Identify which cell holds the provided text, then report its (X, Y) central coordinate. 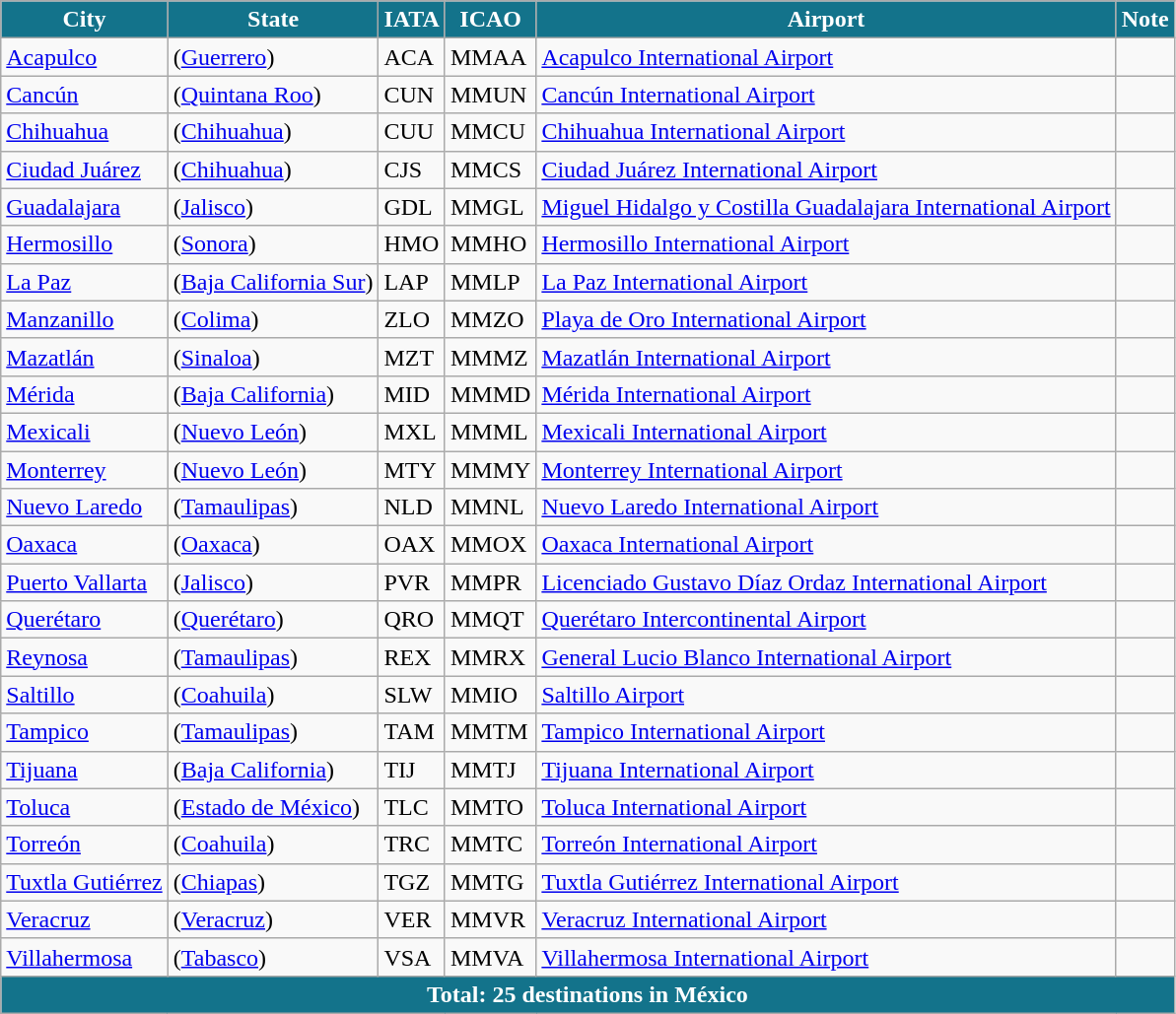
MMTC (490, 845)
State (273, 20)
Nuevo Laredo International Airport (826, 507)
MMTO (490, 807)
MMOX (490, 545)
Toluca (85, 807)
Querétaro (85, 620)
Veracruz International Airport (826, 919)
Saltillo (85, 695)
(Estado de México) (273, 807)
Monterrey (85, 470)
(Quintana Roo) (273, 95)
Mexicali (85, 432)
Guadalajara (85, 207)
MMVA (490, 957)
REX (412, 657)
(Sinaloa) (273, 357)
Ciudad Juárez (85, 169)
TLC (412, 807)
Manzanillo (85, 319)
(Oaxaca) (273, 545)
Tijuana International Airport (826, 770)
SLW (412, 695)
ICAO (490, 20)
General Lucio Blanco International Airport (826, 657)
CUU (412, 132)
MMQT (490, 620)
MMGL (490, 207)
MMVR (490, 919)
Villahermosa International Airport (826, 957)
Mazatlán (85, 357)
CJS (412, 169)
Acapulco International Airport (826, 57)
La Paz International Airport (826, 282)
MMLP (490, 282)
Cancún (85, 95)
MMPR (490, 582)
Mérida (85, 394)
MMML (490, 432)
MMTG (490, 882)
(Colima) (273, 319)
OAX (412, 545)
Tuxtla Gutiérrez International Airport (826, 882)
TAM (412, 732)
MMCS (490, 169)
Mexicali International Airport (826, 432)
QRO (412, 620)
Saltillo Airport (826, 695)
Torreón (85, 845)
IATA (412, 20)
Chihuahua International Airport (826, 132)
MMTM (490, 732)
(Veracruz) (273, 919)
(Chiapas) (273, 882)
Tuxtla Gutiérrez (85, 882)
(Guerrero) (273, 57)
Torreón International Airport (826, 845)
Veracruz (85, 919)
TGZ (412, 882)
MMRX (490, 657)
Note (1145, 20)
Airport (826, 20)
MID (412, 394)
ACA (412, 57)
MMIO (490, 695)
HMO (412, 244)
GDL (412, 207)
Miguel Hidalgo y Costilla Guadalajara International Airport (826, 207)
Cancún International Airport (826, 95)
MZT (412, 357)
Mérida International Airport (826, 394)
MMCU (490, 132)
MXL (412, 432)
Villahermosa (85, 957)
VER (412, 919)
VSA (412, 957)
MMHO (490, 244)
Licenciado Gustavo Díaz Ordaz International Airport (826, 582)
Oaxaca International Airport (826, 545)
Oaxaca (85, 545)
Tampico (85, 732)
PVR (412, 582)
MMMD (490, 394)
Mazatlán International Airport (826, 357)
(Querétaro) (273, 620)
MMUN (490, 95)
MMTJ (490, 770)
Ciudad Juárez International Airport (826, 169)
Monterrey International Airport (826, 470)
TIJ (412, 770)
Nuevo Laredo (85, 507)
Querétaro Intercontinental Airport (826, 620)
La Paz (85, 282)
MMNL (490, 507)
Puerto Vallarta (85, 582)
(Sonora) (273, 244)
Reynosa (85, 657)
MMMY (490, 470)
TRC (412, 845)
LAP (412, 282)
Toluca International Airport (826, 807)
Hermosillo (85, 244)
Playa de Oro International Airport (826, 319)
Acapulco (85, 57)
MMAA (490, 57)
MMMZ (490, 357)
(Baja California Sur) (273, 282)
CUN (412, 95)
Tijuana (85, 770)
(Tabasco) (273, 957)
Chihuahua (85, 132)
Tampico International Airport (826, 732)
Hermosillo International Airport (826, 244)
MMZO (490, 319)
MTY (412, 470)
NLD (412, 507)
ZLO (412, 319)
City (85, 20)
Total: 25 destinations in México (588, 994)
